Scan for the cell matching the given text and deliver its (x, y) coordinate at center. 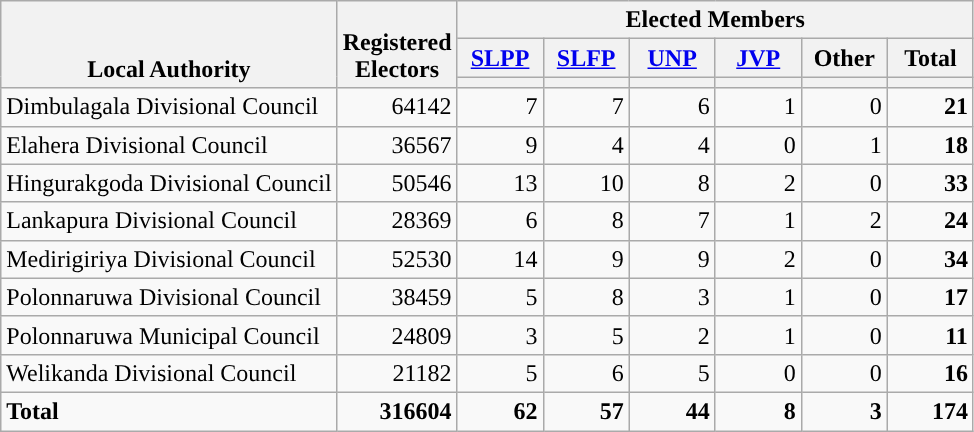
Elected Members (715, 20)
62 (500, 411)
174 (930, 411)
10 (586, 183)
16 (930, 373)
UNP (672, 58)
24809 (397, 335)
Polonnaruwa Municipal Council (169, 335)
14 (500, 259)
21 (930, 107)
JVP (758, 58)
44 (672, 411)
17 (930, 297)
Hingurakgoda Divisional Council (169, 183)
28369 (397, 221)
Welikanda Divisional Council (169, 373)
Lankapura Divisional Council (169, 221)
Dimbulagala Divisional Council (169, 107)
36567 (397, 145)
RegisteredElectors (397, 44)
Elahera Divisional Council (169, 145)
38459 (397, 297)
Polonnaruwa Divisional Council (169, 297)
11 (930, 335)
Medirigiriya Divisional Council (169, 259)
34 (930, 259)
52530 (397, 259)
13 (500, 183)
Other (844, 58)
57 (586, 411)
Local Authority (169, 44)
SLPP (500, 58)
316604 (397, 411)
33 (930, 183)
50546 (397, 183)
21182 (397, 373)
18 (930, 145)
64142 (397, 107)
SLFP (586, 58)
24 (930, 221)
